Capture the cell that displays the provided text and extract its (x, y) central coordinate. 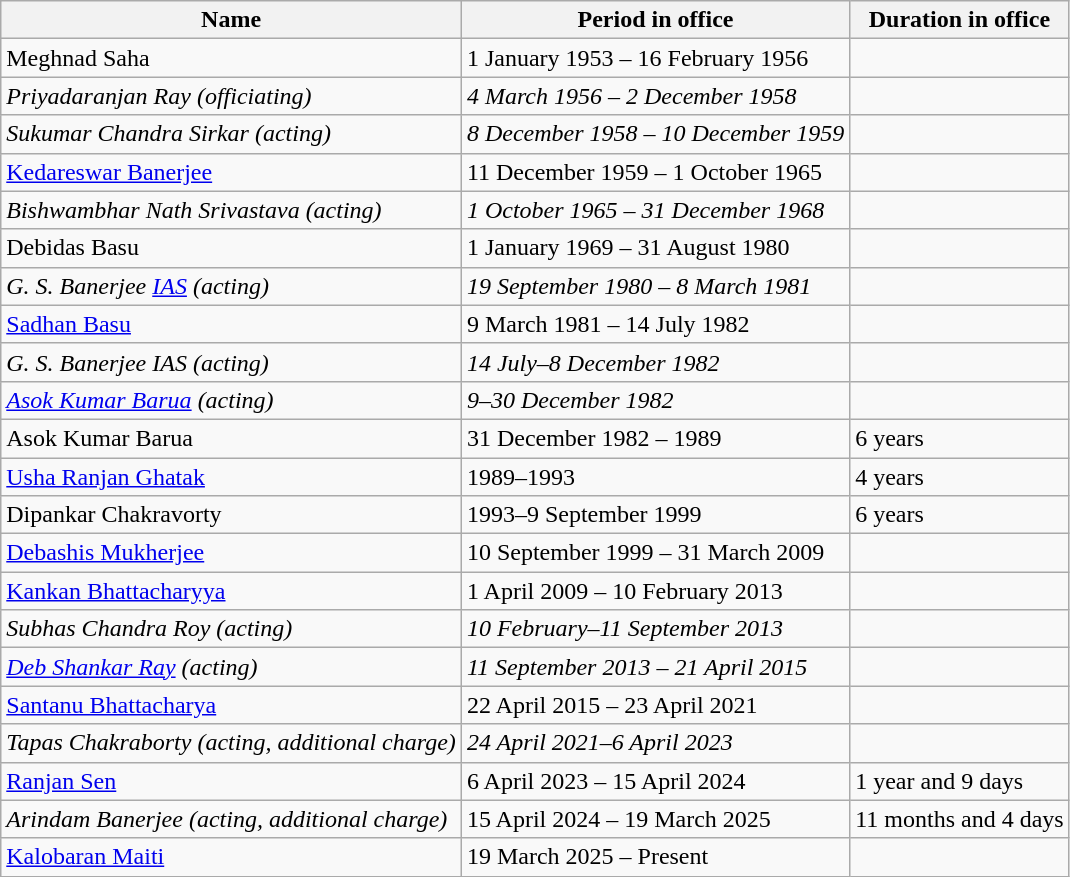
Sukumar Chandra Sirkar (acting) (232, 134)
22 April 2015 – 23 April 2021 (655, 705)
Kedareswar Banerjee (232, 172)
Asok Kumar Barua (acting) (232, 400)
Bishwambhar Nath Srivastava (acting) (232, 210)
Ranjan Sen (232, 781)
Dipankar Chakravorty (232, 515)
10 February–11 September 2013 (655, 629)
1 year and 9 days (960, 781)
1989–1993 (655, 477)
1 January 1953 – 16 February 1956 (655, 58)
Debidas Basu (232, 248)
Subhas Chandra Roy (acting) (232, 629)
Name (232, 20)
4 years (960, 477)
Santanu Bhattacharya (232, 705)
1993–9 September 1999 (655, 515)
Priyadaranjan Ray (officiating) (232, 96)
Arindam Banerjee (acting, additional charge) (232, 819)
Duration in office (960, 20)
Period in office (655, 20)
19 March 2025 – Present (655, 857)
24 April 2021–6 April 2023 (655, 743)
Usha Ranjan Ghatak (232, 477)
9–30 December 1982 (655, 400)
6 April 2023 – 15 April 2024 (655, 781)
15 April 2024 – 19 March 2025 (655, 819)
Kalobaran Maiti (232, 857)
Sadhan Basu (232, 324)
4 March 1956 – 2 December 1958 (655, 96)
Debashis Mukherjee (232, 553)
8 December 1958 – 10 December 1959 (655, 134)
Deb Shankar Ray (acting) (232, 667)
10 September 1999 – 31 March 2009 (655, 553)
11 September 2013 – 21 April 2015 (655, 667)
Kankan Bhattacharyya (232, 591)
1 January 1969 – 31 August 1980 (655, 248)
31 December 1982 – 1989 (655, 438)
19 September 1980 – 8 March 1981 (655, 286)
Meghnad Saha (232, 58)
9 March 1981 – 14 July 1982 (655, 324)
Asok Kumar Barua (232, 438)
1 October 1965 – 31 December 1968 (655, 210)
11 months and 4 days (960, 819)
1 April 2009 – 10 February 2013 (655, 591)
Tapas Chakraborty (acting, additional charge) (232, 743)
11 December 1959 – 1 October 1965 (655, 172)
14 July–8 December 1982 (655, 362)
